Find where the given text appears and provide that cell's center as (x, y) coordinate. 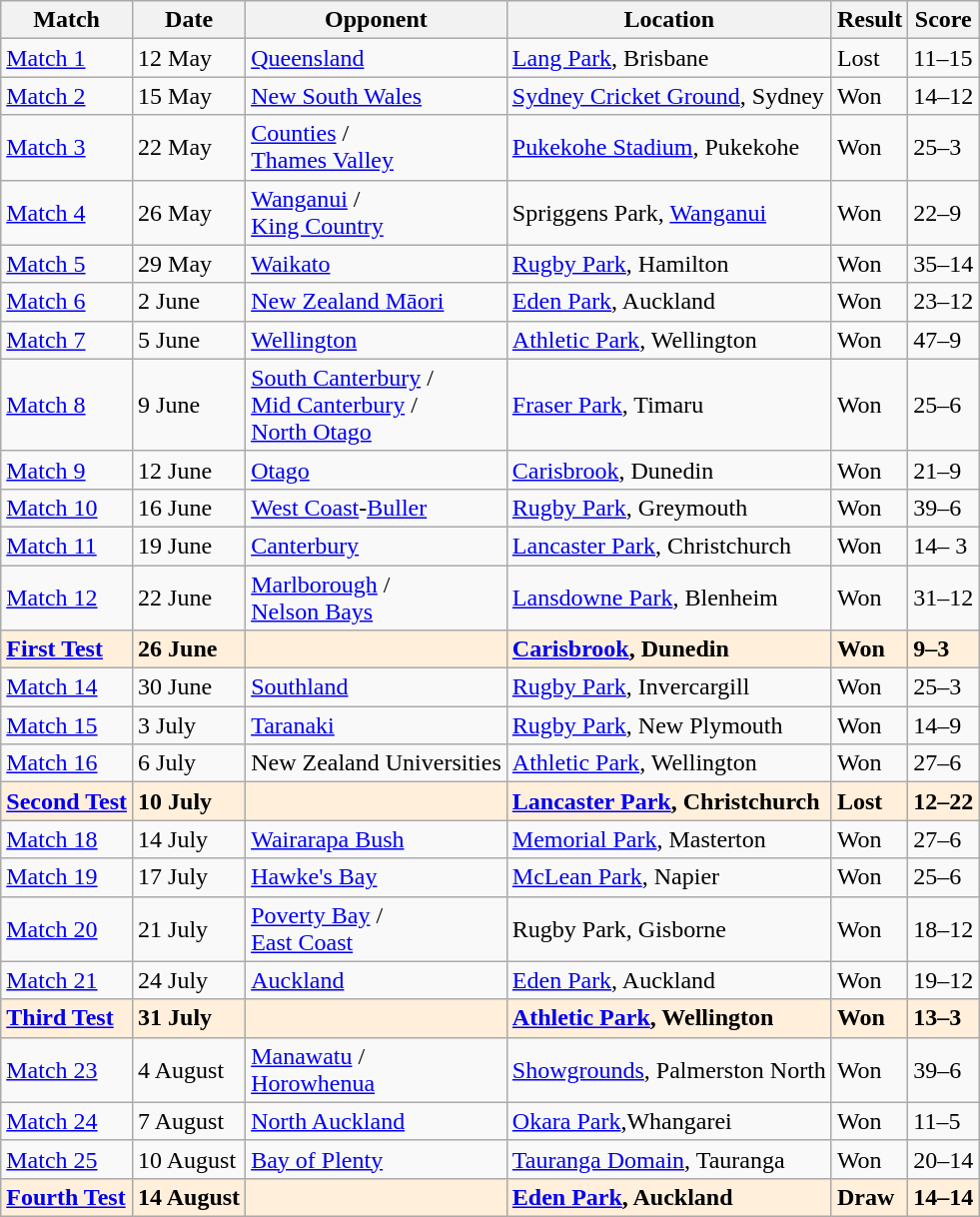
Taranaki (377, 725)
14 July (190, 839)
Match 19 (67, 877)
Sydney Cricket Ground, Sydney (669, 96)
Wanganui /King Country (377, 212)
Match 25 (67, 1159)
6 July (190, 763)
Lang Park, Brisbane (669, 58)
Match 18 (67, 839)
Result (869, 20)
Wairarapa Bush (377, 839)
Match 10 (67, 508)
26 May (190, 212)
3 July (190, 725)
7 August (190, 1121)
11–15 (943, 58)
Bay of Plenty (377, 1159)
Spriggens Park, Wanganui (669, 212)
35–14 (943, 264)
31 July (190, 1018)
Draw (869, 1197)
14– 3 (943, 546)
Match 5 (67, 264)
Marlborough /Nelson Bays (377, 598)
9–3 (943, 649)
New Zealand Universities (377, 763)
21 July (190, 929)
19 June (190, 546)
New Zealand Māori (377, 302)
Match 9 (67, 470)
Match 23 (67, 1069)
2 June (190, 302)
Match 14 (67, 687)
South Canterbury /Mid Canterbury /North Otago (377, 405)
Rugby Park, New Plymouth (669, 725)
Counties /Thames Valley (377, 148)
Location (669, 20)
Match 8 (67, 405)
30 June (190, 687)
4 August (190, 1069)
Southland (377, 687)
Third Test (67, 1018)
23–12 (943, 302)
Rugby Park, Invercargill (669, 687)
North Auckland (377, 1121)
Match 20 (67, 929)
Match 3 (67, 148)
Rugby Park, Gisborne (669, 929)
13–3 (943, 1018)
31–12 (943, 598)
Match 11 (67, 546)
19–12 (943, 980)
14 August (190, 1197)
Date (190, 20)
McLean Park, Napier (669, 877)
14–9 (943, 725)
Rugby Park, Greymouth (669, 508)
47–9 (943, 340)
22 June (190, 598)
9 June (190, 405)
17 July (190, 877)
West Coast-Buller (377, 508)
Otago (377, 470)
Match 2 (67, 96)
Match 24 (67, 1121)
Poverty Bay /East Coast (377, 929)
12–22 (943, 801)
New South Wales (377, 96)
Auckland (377, 980)
18–12 (943, 929)
16 June (190, 508)
29 May (190, 264)
10 August (190, 1159)
22 May (190, 148)
11–5 (943, 1121)
Lansdowne Park, Blenheim (669, 598)
Memorial Park, Masterton (669, 839)
First Test (67, 649)
Match 21 (67, 980)
Fourth Test (67, 1197)
12 June (190, 470)
Queensland (377, 58)
Match 4 (67, 212)
Match 1 (67, 58)
14–14 (943, 1197)
Waikato (377, 264)
10 July (190, 801)
Opponent (377, 20)
21–9 (943, 470)
Showgrounds, Palmerston North (669, 1069)
26 June (190, 649)
Wellington (377, 340)
Second Test (67, 801)
Match 12 (67, 598)
Hawke's Bay (377, 877)
Match 16 (67, 763)
24 July (190, 980)
Tauranga Domain, Tauranga (669, 1159)
22–9 (943, 212)
Match 6 (67, 302)
Match 15 (67, 725)
Match (67, 20)
20–14 (943, 1159)
12 May (190, 58)
Manawatu /Horowhenua (377, 1069)
14–12 (943, 96)
Score (943, 20)
15 May (190, 96)
Canterbury (377, 546)
Fraser Park, Timaru (669, 405)
Rugby Park, Hamilton (669, 264)
Pukekohe Stadium, Pukekohe (669, 148)
5 June (190, 340)
Okara Park,Whangarei (669, 1121)
Match 7 (67, 340)
